Determine the [X, Y] coordinate at the center of the cell enclosing the given text.  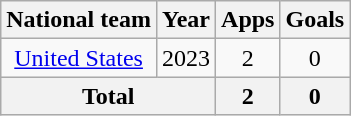
Goals [315, 20]
National team [79, 20]
Year [186, 20]
Total [108, 96]
2023 [186, 58]
Apps [248, 20]
United States [79, 58]
